Return [X, Y] of the center of cell containing provided text 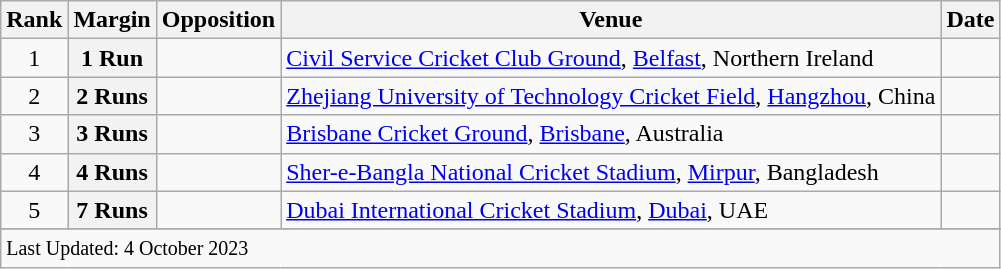
1 Run [112, 58]
Sher-e-Bangla National Cricket Stadium, Mirpur, Bangladesh [611, 172]
Date [970, 20]
Zhejiang University of Technology Cricket Field, Hangzhou, China [611, 96]
4 Runs [112, 172]
5 [34, 210]
Rank [34, 20]
1 [34, 58]
Last Updated: 4 October 2023 [500, 248]
Dubai International Cricket Stadium, Dubai, UAE [611, 210]
7 Runs [112, 210]
Brisbane Cricket Ground, Brisbane, Australia [611, 134]
Venue [611, 20]
Civil Service Cricket Club Ground, Belfast, Northern Ireland [611, 58]
2 [34, 96]
Opposition [218, 20]
3 Runs [112, 134]
2 Runs [112, 96]
Margin [112, 20]
3 [34, 134]
4 [34, 172]
